Identify which cell holds the provided text, then report its (X, Y) central coordinate. 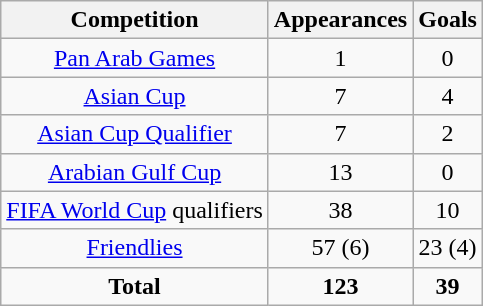
57 (6) (340, 248)
Goals (448, 20)
38 (340, 210)
10 (448, 210)
1 (340, 58)
Competition (135, 20)
13 (340, 172)
Total (135, 286)
123 (340, 286)
Friendlies (135, 248)
39 (448, 286)
4 (448, 96)
Pan Arab Games (135, 58)
Asian Cup Qualifier (135, 134)
Arabian Gulf Cup (135, 172)
23 (4) (448, 248)
2 (448, 134)
Asian Cup (135, 96)
Appearances (340, 20)
FIFA World Cup qualifiers (135, 210)
